Scan for the cell matching the given text and deliver its [X, Y] coordinate at center. 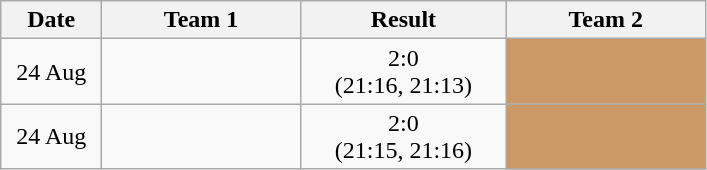
2:0 (21:16, 21:13) [403, 72]
2:0 (21:15, 21:16) [403, 136]
Date [52, 20]
Team 1 [202, 20]
Result [403, 20]
Team 2 [606, 20]
